Extract the (x, y) coordinate from the center of the cell holding the provided text.  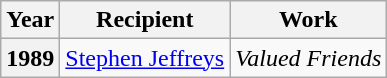
Work (308, 20)
Recipient (145, 20)
1989 (30, 58)
Valued Friends (308, 58)
Stephen Jeffreys (145, 58)
Year (30, 20)
